Provide the [X, Y] coordinate of the cell's center where the given text is located.  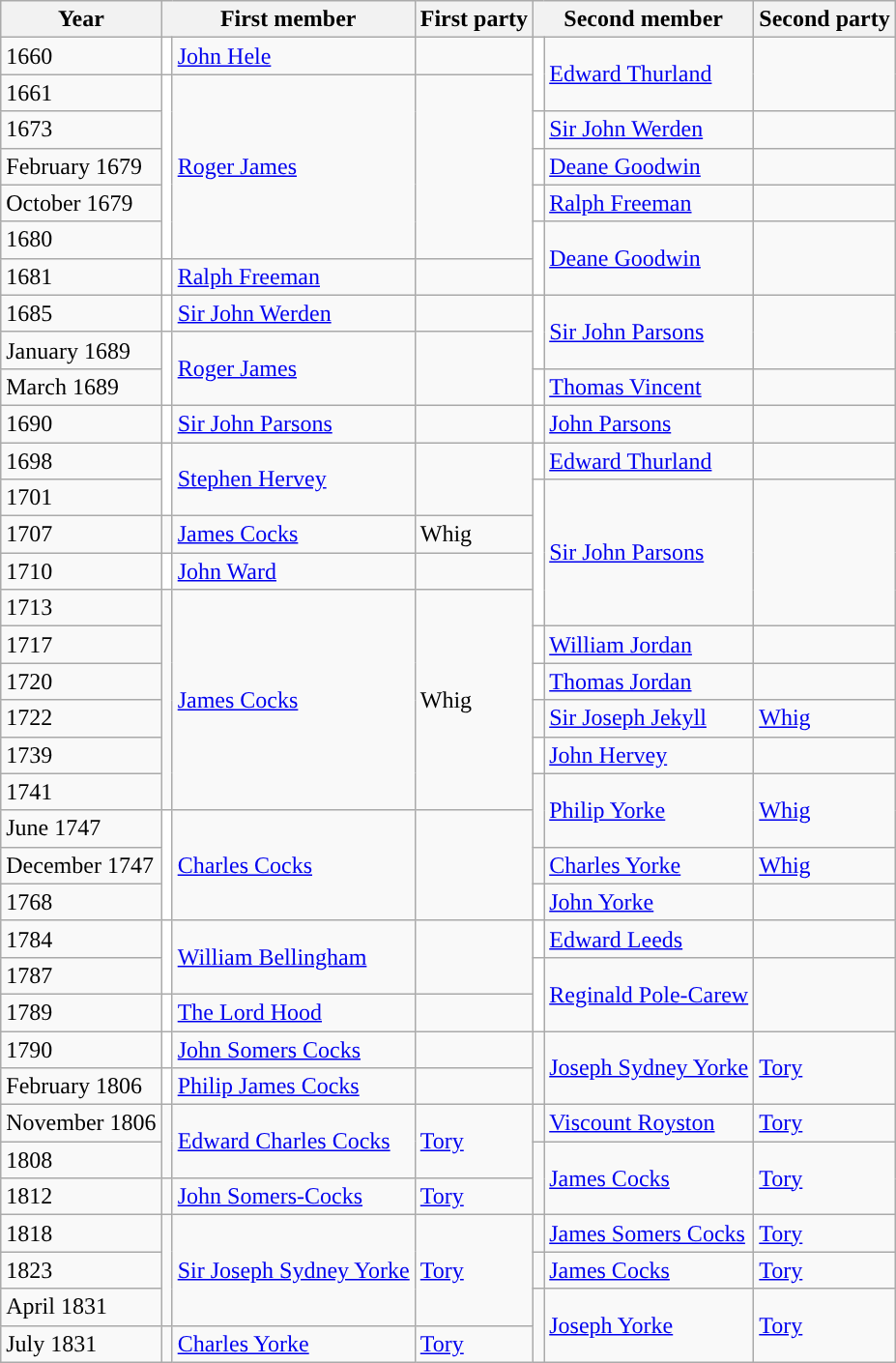
April 1831 [81, 1307]
December 1747 [81, 865]
1717 [81, 645]
John Parsons [650, 423]
Edward Leeds [650, 939]
James Somers Cocks [650, 1233]
Second party [824, 19]
1739 [81, 755]
First party [474, 19]
July 1831 [81, 1344]
First member [288, 19]
Joseph Sydney Yorke [650, 1067]
1818 [81, 1233]
1789 [81, 1012]
1720 [81, 681]
Reginald Pole-Carew [650, 994]
1790 [81, 1049]
1690 [81, 423]
1710 [81, 571]
John Somers-Cocks [294, 1197]
Sir Joseph Jekyll [650, 718]
Charles Cocks [294, 865]
Thomas Vincent [650, 387]
1701 [81, 498]
1673 [81, 130]
1784 [81, 939]
The Lord Hood [294, 1012]
Joseph Yorke [650, 1325]
January 1689 [81, 350]
1823 [81, 1270]
Thomas Jordan [650, 681]
March 1689 [81, 387]
June 1747 [81, 828]
1698 [81, 461]
Second member [644, 19]
February 1806 [81, 1087]
1741 [81, 792]
John Hervey [650, 755]
John Somers Cocks [294, 1049]
October 1679 [81, 203]
1787 [81, 975]
November 1806 [81, 1123]
1808 [81, 1160]
1680 [81, 240]
Edward Charles Cocks [294, 1142]
John Ward [294, 571]
1685 [81, 313]
Philip Yorke [650, 810]
Year [81, 19]
1660 [81, 56]
Sir Joseph Sydney Yorke [294, 1270]
1768 [81, 902]
1681 [81, 276]
John Hele [294, 56]
1722 [81, 718]
1713 [81, 608]
1707 [81, 535]
Philip James Cocks [294, 1087]
Viscount Royston [650, 1123]
William Bellingham [294, 957]
February 1679 [81, 166]
John Yorke [650, 902]
Stephen Hervey [294, 479]
1661 [81, 93]
William Jordan [650, 645]
1812 [81, 1197]
